Scan for the cell matching the given text and deliver its (x, y) coordinate at center. 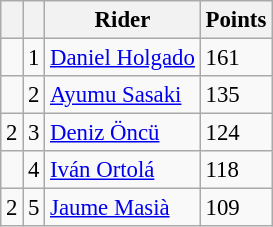
1 (34, 58)
Ayumu Sasaki (122, 95)
161 (236, 58)
Rider (122, 20)
Deniz Öncü (122, 133)
Jaume Masià (122, 208)
124 (236, 133)
3 (34, 133)
Daniel Holgado (122, 58)
135 (236, 95)
5 (34, 208)
Iván Ortolá (122, 170)
109 (236, 208)
4 (34, 170)
Points (236, 20)
118 (236, 170)
